Determine the [X, Y] coordinate at the center of the cell enclosing the given text.  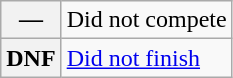
DNF [31, 58]
— [31, 20]
Did not finish [146, 58]
Did not compete [146, 20]
